Search for the cell housing the specified text and yield its [x, y] center coordinate. 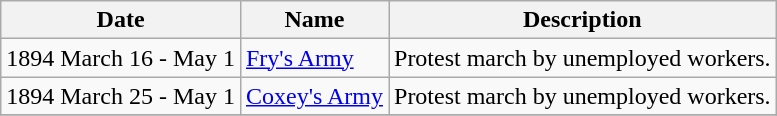
Name [314, 20]
Fry's Army [314, 58]
Description [582, 20]
1894 March 25 - May 1 [121, 96]
Coxey's Army [314, 96]
Date [121, 20]
1894 March 16 - May 1 [121, 58]
